Provide the [x, y] coordinate of the cell's center where the given text is located.  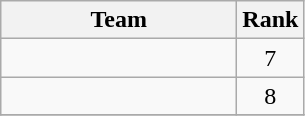
Rank [270, 20]
Team [119, 20]
8 [270, 96]
7 [270, 58]
